Determine the (X, Y) coordinate at the center of the cell enclosing the given text.  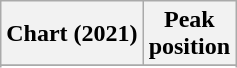
Peakposition (189, 34)
Chart (2021) (72, 34)
